Locate the cell with the specified text and output its [X, Y] center coordinate. 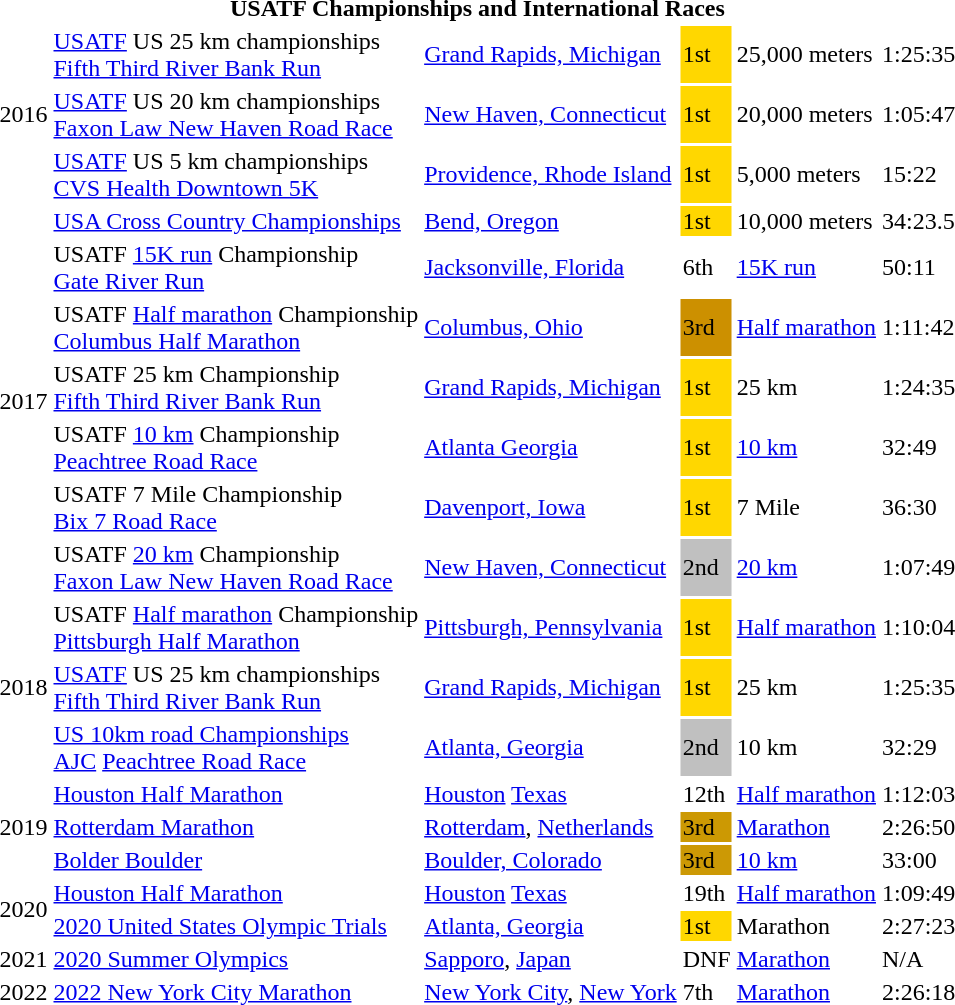
Columbus, Ohio [550, 328]
DNF [706, 959]
15K run [806, 268]
USATF 15K run ChampionshipGate River Run [236, 268]
Rotterdam, Netherlands [550, 827]
Pittsburgh, Pennsylvania [550, 628]
12th [706, 794]
5,000 meters [806, 174]
Atlanta Georgia [550, 448]
USATF US 20 km championships Faxon Law New Haven Road Race [236, 114]
Sapporo, Japan [550, 959]
20,000 meters [806, 114]
Bend, Oregon [550, 221]
10,000 meters [806, 221]
Davenport, Iowa [550, 508]
6th [706, 268]
Bolder Boulder [236, 860]
US 10km road ChampionshipsAJC Peachtree Road Race [236, 748]
Boulder, Colorado [550, 860]
25,000 meters [806, 54]
USATF US 5 km championships CVS Health Downtown 5K [236, 174]
Providence, Rhode Island [550, 174]
USATF 20 km ChampionshipFaxon Law New Haven Road Race [236, 568]
USATF 25 km ChampionshipFifth Third River Bank Run [236, 388]
USA Cross Country Championships [236, 221]
7 Mile [806, 508]
Jacksonville, Florida [550, 268]
2020 Summer Olympics [236, 959]
USATF Half marathon ChampionshipPittsburgh Half Marathon [236, 628]
19th [706, 893]
20 km [806, 568]
USATF 7 Mile ChampionshipBix 7 Road Race [236, 508]
USATF Half marathon ChampionshipColumbus Half Marathon [236, 328]
2020 United States Olympic Trials [236, 926]
Rotterdam Marathon [236, 827]
USATF 10 km ChampionshipPeachtree Road Race [236, 448]
